Detect which cell encompasses the target text, then output its [X, Y] center coordinate. 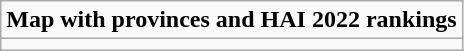
Map with provinces and HAI 2022 rankings [232, 20]
